Output the [X, Y] coordinate of the center of the cell containing the given text.  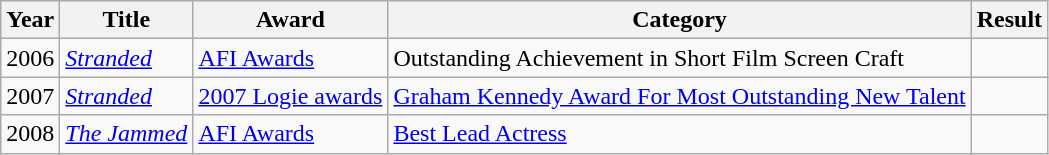
The Jammed [126, 134]
Year [30, 20]
Graham Kennedy Award For Most Outstanding New Talent [680, 96]
Category [680, 20]
Award [290, 20]
2007 Logie awards [290, 96]
Outstanding Achievement in Short Film Screen Craft [680, 58]
2006 [30, 58]
Result [1009, 20]
Title [126, 20]
2007 [30, 96]
2008 [30, 134]
Best Lead Actress [680, 134]
